Return the (x, y) coordinate for the center point of the cell that contains the specified text.  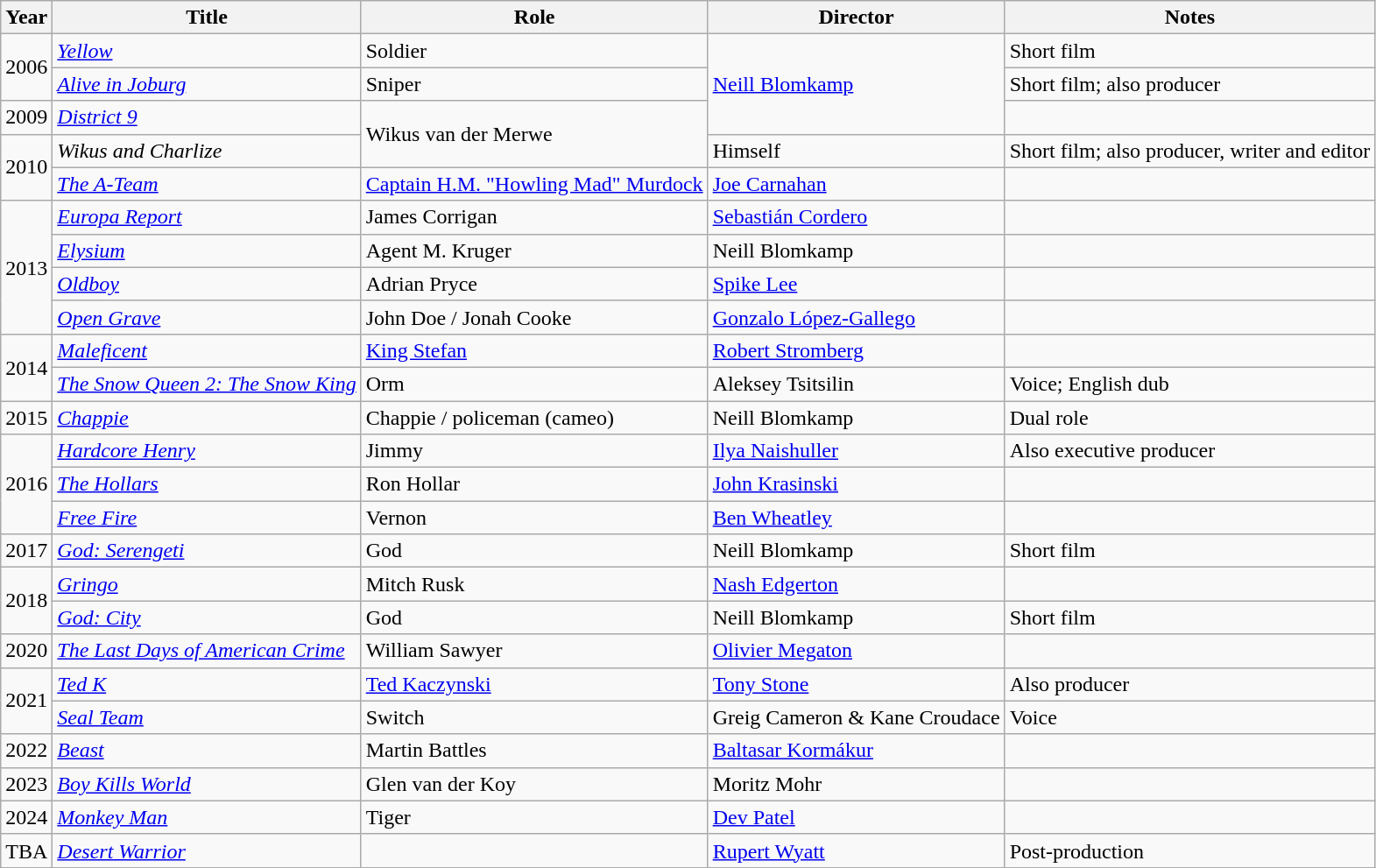
Himself (857, 151)
Wikus van der Merwe (534, 134)
Aleksey Tsitsilin (857, 384)
Dual role (1189, 418)
Adrian Pryce (534, 284)
District 9 (207, 117)
Joe Carnahan (857, 184)
2009 (26, 117)
Desert Warrior (207, 850)
Baltasar Kormákur (857, 751)
Robert Stromberg (857, 350)
The Hollars (207, 484)
Dev Patel (857, 817)
Ted K (207, 684)
Glen van der Koy (534, 784)
Seal Team (207, 717)
Gringo (207, 584)
God: Serengeti (207, 551)
Wikus and Charlize (207, 151)
God: City (207, 617)
The Snow Queen 2: The Snow King (207, 384)
Captain H.M. "Howling Mad" Murdock (534, 184)
The Last Days of American Crime (207, 651)
Free Fire (207, 518)
Maleficent (207, 350)
2017 (26, 551)
2024 (26, 817)
Rupert Wyatt (857, 850)
Ilya Naishuller (857, 451)
Voice (1189, 717)
Soldier (534, 51)
Oldboy (207, 284)
Sniper (534, 84)
Switch (534, 717)
Notes (1189, 18)
Beast (207, 751)
Martin Battles (534, 751)
Open Grave (207, 317)
Elysium (207, 251)
King Stefan (534, 350)
2020 (26, 651)
Mitch Rusk (534, 584)
TBA (26, 850)
2015 (26, 418)
Gonzalo López-Gallego (857, 317)
Chappie (207, 418)
2022 (26, 751)
Voice; English dub (1189, 384)
2014 (26, 367)
Role (534, 18)
Tony Stone (857, 684)
Europa Report (207, 217)
Director (857, 18)
Monkey Man (207, 817)
Agent M. Kruger (534, 251)
Nash Edgerton (857, 584)
Spike Lee (857, 284)
Alive in Joburg (207, 84)
Tiger (534, 817)
2006 (26, 67)
Ted Kaczynski (534, 684)
2021 (26, 701)
Olivier Megaton (857, 651)
Hardcore Henry (207, 451)
James Corrigan (534, 217)
Chappie / policeman (cameo) (534, 418)
Year (26, 18)
Jimmy (534, 451)
Vernon (534, 518)
2016 (26, 484)
The A-Team (207, 184)
John Krasinski (857, 484)
2013 (26, 267)
Also producer (1189, 684)
Ben Wheatley (857, 518)
2010 (26, 167)
2018 (26, 601)
William Sawyer (534, 651)
Post-production (1189, 850)
Ron Hollar (534, 484)
Moritz Mohr (857, 784)
Short film; also producer (1189, 84)
Greig Cameron & Kane Croudace (857, 717)
Boy Kills World (207, 784)
Also executive producer (1189, 451)
2023 (26, 784)
Orm (534, 384)
Yellow (207, 51)
Short film; also producer, writer and editor (1189, 151)
Sebastián Cordero (857, 217)
John Doe / Jonah Cooke (534, 317)
Title (207, 18)
